Detect which cell encompasses the target text, then output its (X, Y) center coordinate. 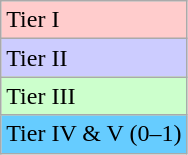
Tier II (94, 58)
Tier III (94, 96)
Tier IV & V (0–1) (94, 134)
Tier I (94, 20)
